Identify which cell holds the provided text, then report its [X, Y] central coordinate. 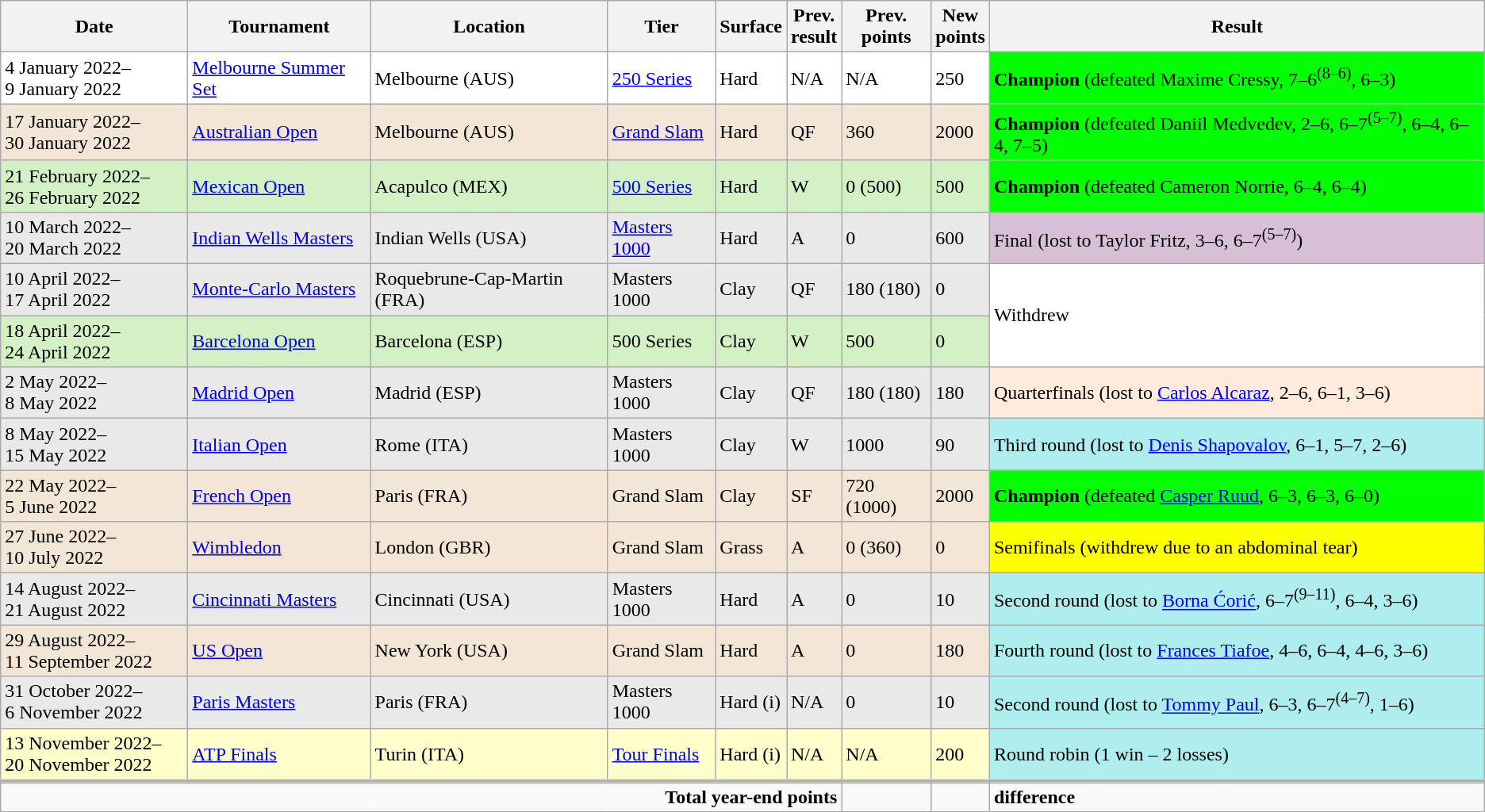
Madrid Open [279, 393]
Roquebrune-Cap-Martin (FRA) [489, 290]
Prev.points [887, 27]
Prev.result [814, 27]
Champion (defeated Maxime Cressy, 7–6(8–6), 6–3) [1237, 78]
600 [961, 238]
Indian Wells (USA) [489, 238]
difference [1237, 796]
Italian Open [279, 444]
Champion (defeated Casper Ruud, 6–3, 6–3, 6–0) [1237, 496]
Total year-end points [421, 796]
Tier [662, 27]
720 (1000) [887, 496]
4 January 2022–9 January 2022 [94, 78]
250 [961, 78]
Newpoints [961, 27]
29 August 2022–11 September 2022 [94, 650]
18 April 2022–24 April 2022 [94, 341]
Surface [751, 27]
1000 [887, 444]
Monte-Carlo Masters [279, 290]
Turin (ITA) [489, 755]
Second round (lost to Borna Ćorić, 6–7(9–11), 6–4, 3–6) [1237, 599]
8 May 2022–15 May 2022 [94, 444]
Location [489, 27]
Champion (defeated Cameron Norrie, 6–4, 6–4) [1237, 186]
90 [961, 444]
Final (lost to Taylor Fritz, 3–6, 6–7(5–7)) [1237, 238]
New York (USA) [489, 650]
Acapulco (MEX) [489, 186]
360 [887, 132]
Madrid (ESP) [489, 393]
Melbourne Summer Set [279, 78]
Result [1237, 27]
Semifinals (withdrew due to an abdominal tear) [1237, 547]
Cincinnati (USA) [489, 599]
250 Series [662, 78]
22 May 2022–5 June 2022 [94, 496]
10 April 2022–17 April 2022 [94, 290]
200 [961, 755]
Wimbledon [279, 547]
Second round (lost to Tommy Paul, 6–3, 6–7(4–7), 1–6) [1237, 703]
0 (360) [887, 547]
14 August 2022–21 August 2022 [94, 599]
ATP Finals [279, 755]
Rome (ITA) [489, 444]
21 February 2022–26 February 2022 [94, 186]
US Open [279, 650]
10 March 2022–20 March 2022 [94, 238]
0 (500) [887, 186]
Mexican Open [279, 186]
17 January 2022–30 January 2022 [94, 132]
31 October 2022–6 November 2022 [94, 703]
Indian Wells Masters [279, 238]
SF [814, 496]
Tour Finals [662, 755]
Grass [751, 547]
London (GBR) [489, 547]
Paris Masters [279, 703]
Round robin (1 win – 2 losses) [1237, 755]
Third round (lost to Denis Shapovalov, 6–1, 5–7, 2–6) [1237, 444]
Barcelona (ESP) [489, 341]
Withdrew [1237, 316]
2 May 2022–8 May 2022 [94, 393]
Date [94, 27]
13 November 2022–20 November 2022 [94, 755]
Champion (defeated Daniil Medvedev, 2–6, 6–7(5–7), 6–4, 6–4, 7–5) [1237, 132]
Australian Open [279, 132]
Quarterfinals (lost to Carlos Alcaraz, 2–6, 6–1, 3–6) [1237, 393]
Fourth round (lost to Frances Tiafoe, 4–6, 6–4, 4–6, 3–6) [1237, 650]
27 June 2022–10 July 2022 [94, 547]
French Open [279, 496]
Tournament [279, 27]
Barcelona Open [279, 341]
Cincinnati Masters [279, 599]
